Provide the [x, y] coordinate of the cell's center where the given text is located.  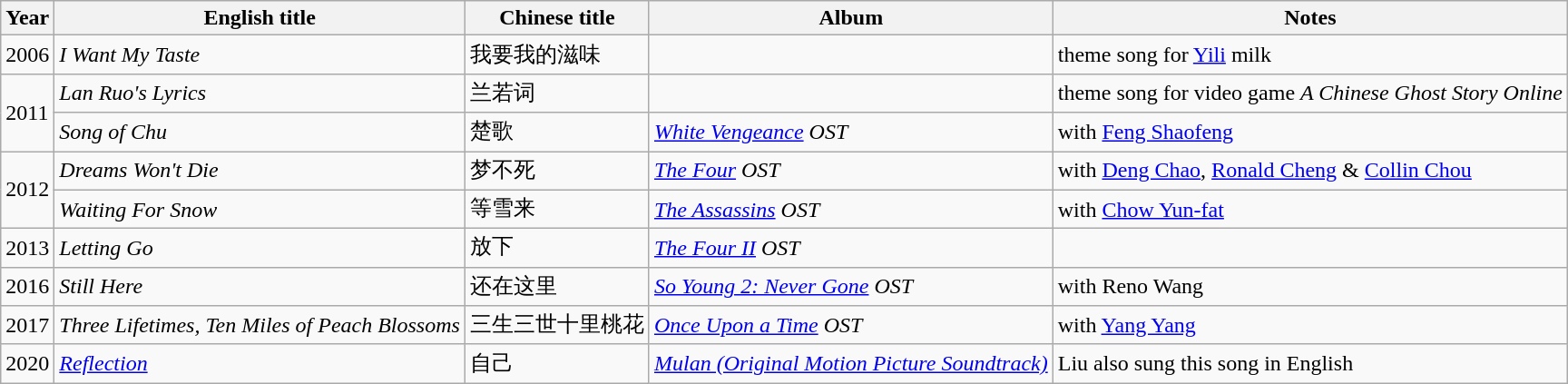
2016 [27, 287]
I Want My Taste [260, 54]
with Reno Wang [1310, 287]
Letting Go [260, 249]
Chinese title [557, 18]
梦不死 [557, 171]
Album [851, 18]
Notes [1310, 18]
Mulan (Original Motion Picture Soundtrack) [851, 363]
Still Here [260, 287]
兰若词 [557, 93]
我要我的滋味 [557, 54]
Song of Chu [260, 133]
2013 [27, 249]
Three Lifetimes, Ten Miles of Peach Blossoms [260, 325]
等雪来 [557, 209]
The Four II OST [851, 249]
Once Upon a Time OST [851, 325]
2011 [27, 113]
theme song for video game A Chinese Ghost Story Online [1310, 93]
with Yang Yang [1310, 325]
楚歌 [557, 133]
2012 [27, 189]
还在这里 [557, 287]
theme song for Yili milk [1310, 54]
Liu also sung this song in English [1310, 363]
2020 [27, 363]
with Chow Yun-fat [1310, 209]
with Feng Shaofeng [1310, 133]
放下 [557, 249]
三生三世十里桃花 [557, 325]
Lan Ruo's Lyrics [260, 93]
The Four OST [851, 171]
自己 [557, 363]
2017 [27, 325]
2006 [27, 54]
So Young 2: Never Gone OST [851, 287]
Dreams Won't Die [260, 171]
with Deng Chao, Ronald Cheng & Collin Chou [1310, 171]
Reflection [260, 363]
Waiting For Snow [260, 209]
White Vengeance OST [851, 133]
The Assassins OST [851, 209]
English title [260, 18]
Year [27, 18]
